Detect which cell encompasses the target text, then output its (X, Y) center coordinate. 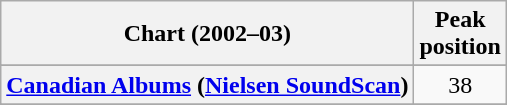
38 (460, 85)
Peakposition (460, 34)
Chart (2002–03) (208, 34)
Canadian Albums (Nielsen SoundScan) (208, 85)
